Find where the given text appears and provide that cell's center as (X, Y) coordinate. 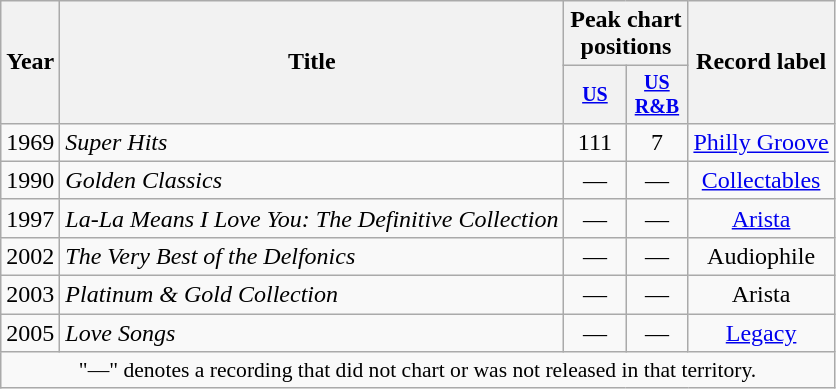
Peak chart positions (626, 34)
Platinum & Gold Collection (312, 295)
Audiophile (761, 256)
1990 (30, 180)
Philly Groove (761, 142)
Year (30, 62)
"—" denotes a recording that did not chart or was not released in that territory. (418, 370)
Love Songs (312, 333)
The Very Best of the Delfonics (312, 256)
111 (595, 142)
La-La Means I Love You: The Definitive Collection (312, 218)
USR&B (657, 94)
US (595, 94)
Golden Classics (312, 180)
Collectables (761, 180)
Legacy (761, 333)
Record label (761, 62)
1997 (30, 218)
2002 (30, 256)
2005 (30, 333)
1969 (30, 142)
2003 (30, 295)
Title (312, 62)
7 (657, 142)
Super Hits (312, 142)
